Output the (x, y) coordinate of the center of the cell containing the given text.  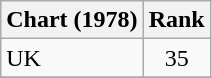
35 (176, 58)
Chart (1978) (72, 20)
UK (72, 58)
Rank (176, 20)
